Determine the [x, y] coordinate at the center of the cell enclosing the given text.  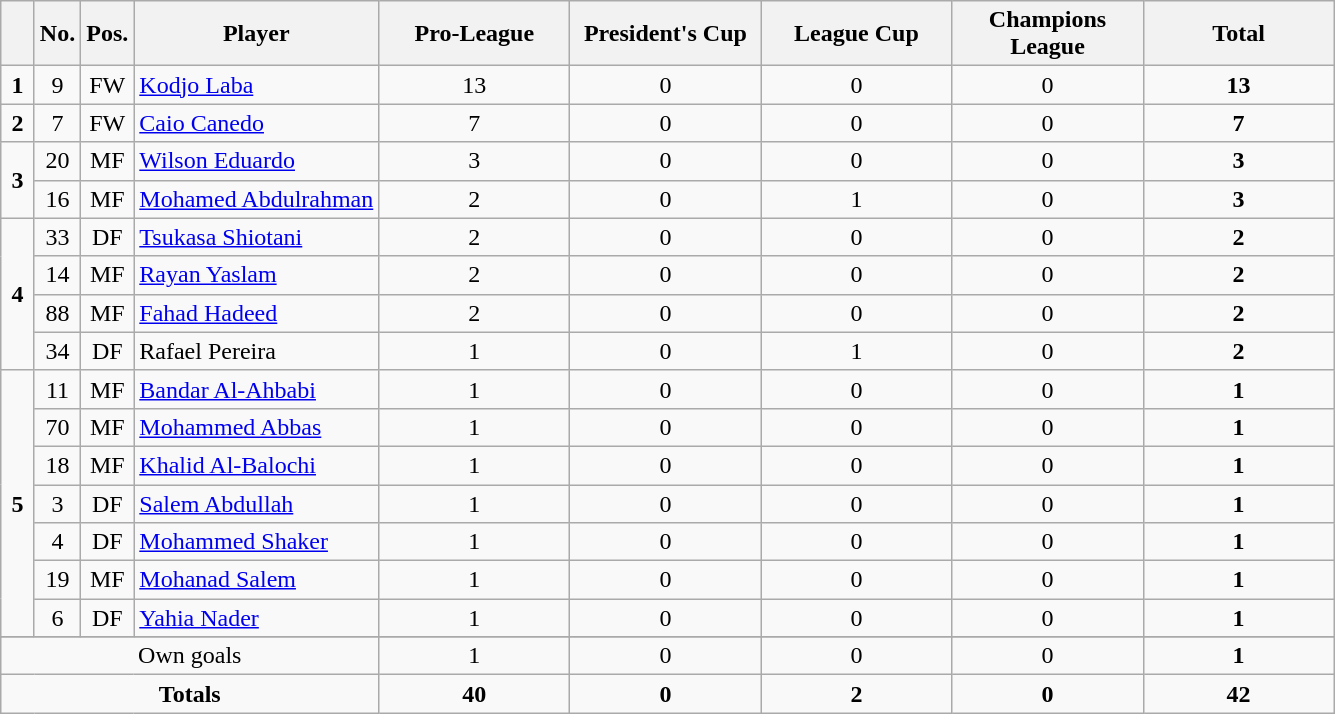
6 [57, 618]
88 [57, 313]
Player [256, 34]
Wilson Eduardo [256, 161]
Mohammed Shaker [256, 542]
16 [57, 199]
14 [57, 275]
40 [474, 694]
Own goals [190, 656]
Fahad Hadeed [256, 313]
Mohamed Abdulrahman [256, 199]
Mohanad Salem [256, 580]
Khalid Al-Balochi [256, 465]
Total [1238, 34]
Champions League [1048, 34]
Bandar Al-Ahbabi [256, 389]
70 [57, 427]
9 [57, 85]
42 [1238, 694]
Kodjo Laba [256, 85]
League Cup [856, 34]
Pos. [108, 34]
Yahia Nader [256, 618]
No. [57, 34]
Mohammed Abbas [256, 427]
Caio Canedo [256, 123]
President's Cup [666, 34]
Totals [190, 694]
20 [57, 161]
33 [57, 237]
Rafael Pereira [256, 351]
5 [18, 503]
Pro-League [474, 34]
Salem Abdullah [256, 503]
11 [57, 389]
Rayan Yaslam [256, 275]
19 [57, 580]
18 [57, 465]
34 [57, 351]
Tsukasa Shiotani [256, 237]
